Pinpoint the cell where the given text exists, returning its (x, y) midpoint coordinate. 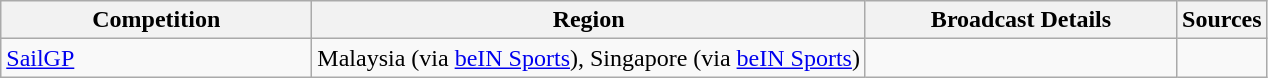
Broadcast Details (1020, 20)
Region (589, 20)
Competition (156, 20)
Sources (1222, 20)
SailGP (156, 58)
Malaysia (via beIN Sports), Singapore (via beIN Sports) (589, 58)
